Locate the cell with the specified text and output its (x, y) center coordinate. 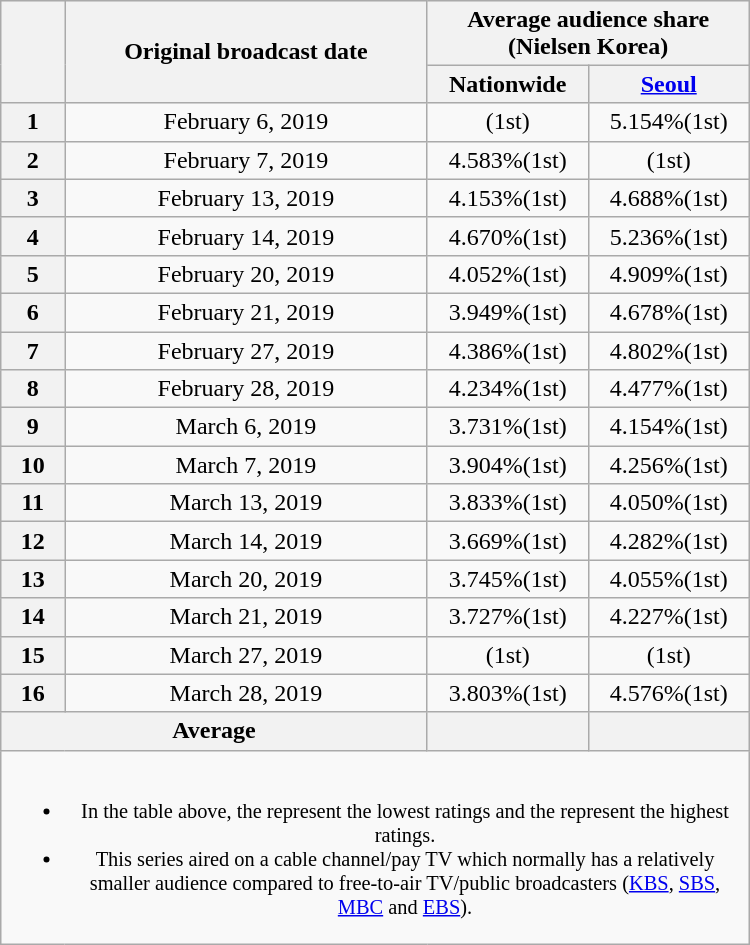
4.688%(1st) (668, 198)
February 27, 2019 (246, 351)
Average (214, 731)
11 (33, 503)
March 14, 2019 (246, 541)
4.477%(1st) (668, 389)
13 (33, 579)
February 6, 2019 (246, 122)
March 13, 2019 (246, 503)
February 28, 2019 (246, 389)
4.670%(1st) (508, 236)
February 20, 2019 (246, 274)
8 (33, 389)
5.154%(1st) (668, 122)
3.833%(1st) (508, 503)
3.731%(1st) (508, 427)
12 (33, 541)
March 21, 2019 (246, 617)
March 20, 2019 (246, 579)
February 14, 2019 (246, 236)
4.234%(1st) (508, 389)
3.745%(1st) (508, 579)
4.227%(1st) (668, 617)
4.282%(1st) (668, 541)
February 13, 2019 (246, 198)
5 (33, 274)
15 (33, 655)
Average audience share(Nielsen Korea) (588, 32)
Seoul (668, 84)
March 27, 2019 (246, 655)
3.727%(1st) (508, 617)
9 (33, 427)
4.909%(1st) (668, 274)
1 (33, 122)
February 21, 2019 (246, 312)
February 7, 2019 (246, 160)
4.802%(1st) (668, 351)
Original broadcast date (246, 52)
3 (33, 198)
4.576%(1st) (668, 693)
4.052%(1st) (508, 274)
Nationwide (508, 84)
March 28, 2019 (246, 693)
4.050%(1st) (668, 503)
4 (33, 236)
4.386%(1st) (508, 351)
4.154%(1st) (668, 427)
6 (33, 312)
5.236%(1st) (668, 236)
3.904%(1st) (508, 465)
10 (33, 465)
2 (33, 160)
16 (33, 693)
4.583%(1st) (508, 160)
7 (33, 351)
March 7, 2019 (246, 465)
4.256%(1st) (668, 465)
3.803%(1st) (508, 693)
4.153%(1st) (508, 198)
4.055%(1st) (668, 579)
March 6, 2019 (246, 427)
3.669%(1st) (508, 541)
4.678%(1st) (668, 312)
3.949%(1st) (508, 312)
14 (33, 617)
